Extract the (X, Y) coordinate from the center of the cell holding the provided text.  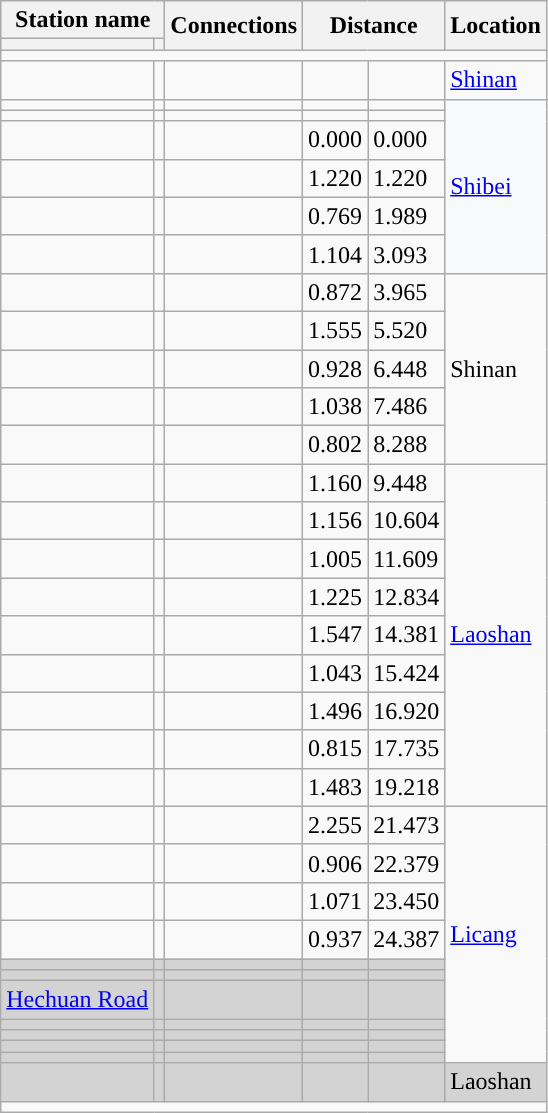
12.834 (406, 597)
0.815 (336, 749)
Licang (496, 934)
Hechuan Road (78, 1000)
Distance (374, 26)
11.609 (406, 559)
1.496 (336, 711)
Location (496, 26)
14.381 (406, 635)
1.156 (336, 521)
Shibei (496, 186)
1.104 (336, 254)
0.872 (336, 292)
1.038 (336, 407)
1.160 (336, 483)
22.379 (406, 863)
23.450 (406, 901)
Connections (234, 26)
1.225 (336, 597)
8.288 (406, 445)
1.555 (336, 330)
7.486 (406, 407)
0.937 (336, 939)
3.965 (406, 292)
Station name (83, 20)
0.802 (336, 445)
9.448 (406, 483)
0.928 (336, 369)
24.387 (406, 939)
2.255 (336, 825)
17.735 (406, 749)
16.920 (406, 711)
10.604 (406, 521)
3.093 (406, 254)
1.483 (336, 787)
0.769 (336, 216)
1.005 (336, 559)
1.547 (336, 635)
0.906 (336, 863)
21.473 (406, 825)
19.218 (406, 787)
1.989 (406, 216)
5.520 (406, 330)
15.424 (406, 673)
1.043 (336, 673)
1.071 (336, 901)
6.448 (406, 369)
